Determine the [x, y] coordinate at the center of the cell enclosing the given text.  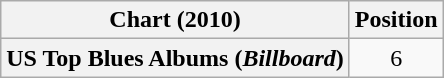
Chart (2010) [176, 20]
Position [396, 20]
US Top Blues Albums (Billboard) [176, 58]
6 [396, 58]
